Pinpoint the cell where the given text exists, returning its (x, y) midpoint coordinate. 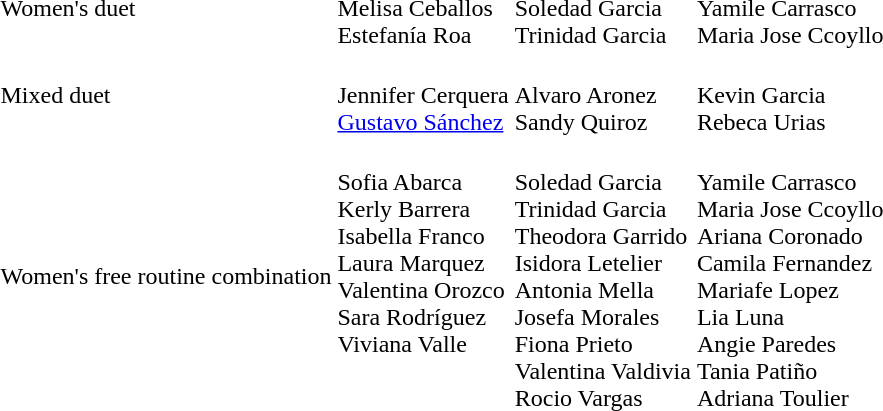
Jennifer CerqueraGustavo Sánchez (423, 95)
Alvaro AronezSandy Quiroz (602, 95)
